Return the (x, y) coordinate for the center point of the cell that contains the specified text.  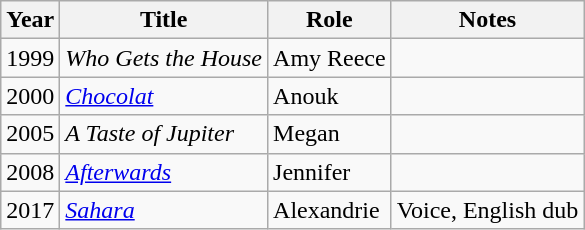
2017 (30, 210)
Alexandrie (330, 210)
Afterwards (164, 172)
Notes (488, 20)
2005 (30, 134)
2008 (30, 172)
Megan (330, 134)
Chocolat (164, 96)
Title (164, 20)
Sahara (164, 210)
A Taste of Jupiter (164, 134)
Amy Reece (330, 58)
Year (30, 20)
2000 (30, 96)
Anouk (330, 96)
1999 (30, 58)
Who Gets the House (164, 58)
Jennifer (330, 172)
Voice, English dub (488, 210)
Role (330, 20)
